Extract the [x, y] coordinate from the center of the cell holding the provided text.  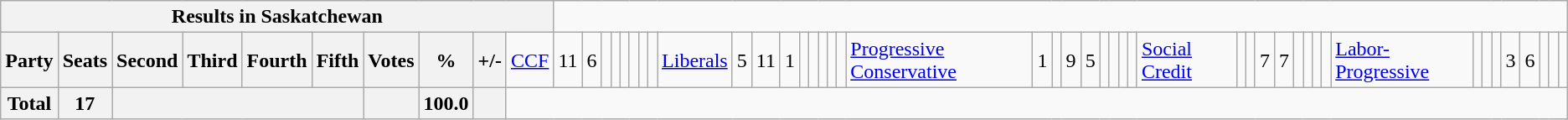
Fifth [338, 60]
100.0 [446, 103]
Total [29, 103]
CCF [529, 60]
Liberals [695, 60]
% [446, 60]
+/- [489, 60]
Labor-Progressive [1402, 60]
Second [147, 60]
17 [85, 103]
Fourth [276, 60]
Seats [85, 60]
Progressive Conservative [940, 60]
3 [1511, 60]
Votes [391, 60]
Social Credit [1186, 60]
9 [1070, 60]
Party [29, 60]
Third [213, 60]
Results in Saskatchewan [277, 17]
